Return [x, y] of the center of cell containing provided text 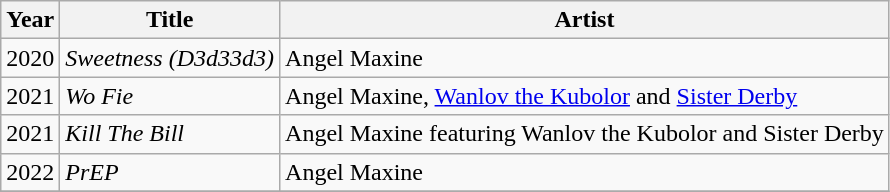
Year [30, 20]
Wo Fie [170, 96]
Artist [585, 20]
2022 [30, 172]
Kill The Bill [170, 134]
Title [170, 20]
Sweetness (D3d33d3) [170, 58]
Angel Maxine featuring Wanlov the Kubolor and Sister Derby [585, 134]
2020 [30, 58]
PrEP [170, 172]
Angel Maxine, Wanlov the Kubolor and Sister Derby [585, 96]
